Pinpoint the cell where the given text exists, returning its (X, Y) midpoint coordinate. 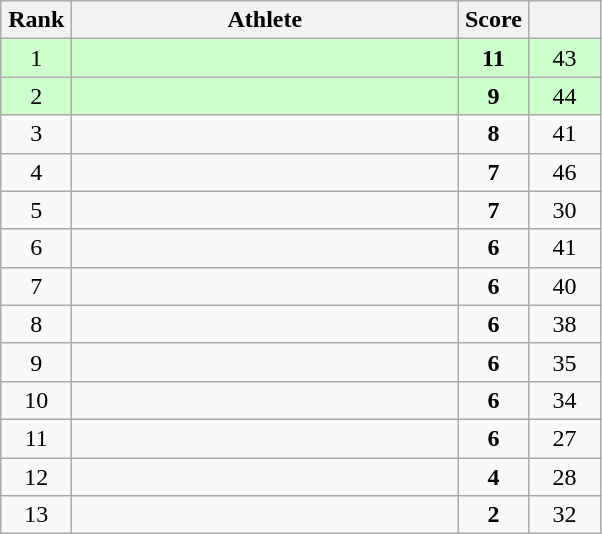
12 (36, 477)
5 (36, 210)
3 (36, 134)
44 (564, 96)
46 (564, 172)
40 (564, 286)
27 (564, 438)
Rank (36, 20)
30 (564, 210)
1 (36, 58)
28 (564, 477)
38 (564, 324)
32 (564, 515)
43 (564, 58)
13 (36, 515)
34 (564, 400)
Athlete (265, 20)
Score (494, 20)
10 (36, 400)
35 (564, 362)
